Pinpoint the cell where the given text exists, returning its (X, Y) midpoint coordinate. 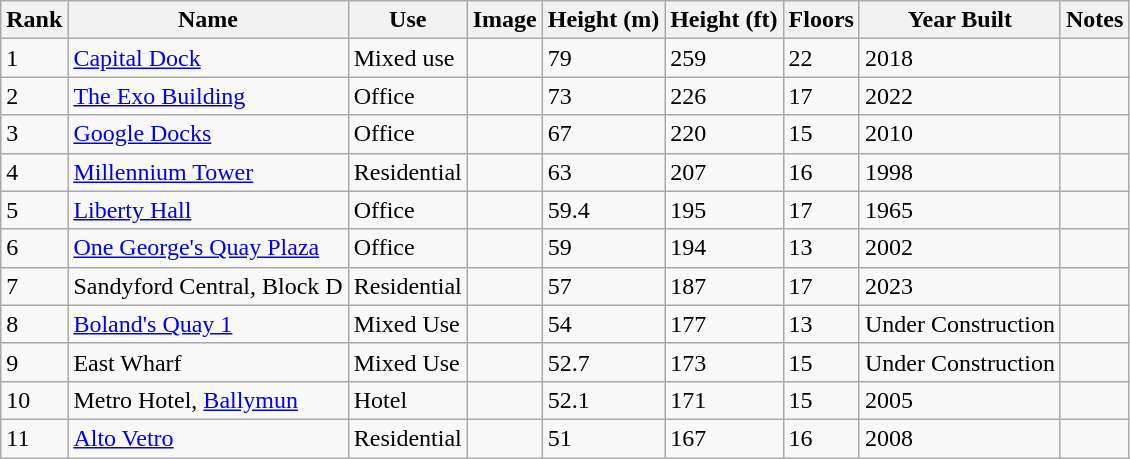
57 (603, 286)
2022 (960, 96)
Use (408, 20)
2010 (960, 134)
4 (34, 172)
2008 (960, 438)
226 (724, 96)
73 (603, 96)
10 (34, 400)
63 (603, 172)
Alto Vetro (208, 438)
259 (724, 58)
Metro Hotel, Ballymun (208, 400)
52.1 (603, 400)
Image (504, 20)
194 (724, 248)
Millennium Tower (208, 172)
5 (34, 210)
1998 (960, 172)
220 (724, 134)
22 (821, 58)
Boland's Quay 1 (208, 324)
1 (34, 58)
Sandyford Central, Block D (208, 286)
173 (724, 362)
51 (603, 438)
2018 (960, 58)
59 (603, 248)
52.7 (603, 362)
9 (34, 362)
1965 (960, 210)
Capital Dock (208, 58)
Google Docks (208, 134)
187 (724, 286)
Floors (821, 20)
167 (724, 438)
The Exo Building (208, 96)
54 (603, 324)
59.4 (603, 210)
Liberty Hall (208, 210)
East Wharf (208, 362)
195 (724, 210)
Height (m) (603, 20)
3 (34, 134)
79 (603, 58)
Notes (1094, 20)
Name (208, 20)
Mixed use (408, 58)
Height (ft) (724, 20)
2023 (960, 286)
2005 (960, 400)
One George's Quay Plaza (208, 248)
Year Built (960, 20)
2002 (960, 248)
11 (34, 438)
67 (603, 134)
171 (724, 400)
6 (34, 248)
Rank (34, 20)
7 (34, 286)
207 (724, 172)
2 (34, 96)
8 (34, 324)
Hotel (408, 400)
177 (724, 324)
